Find where the given text appears and provide that cell's center as [X, Y] coordinate. 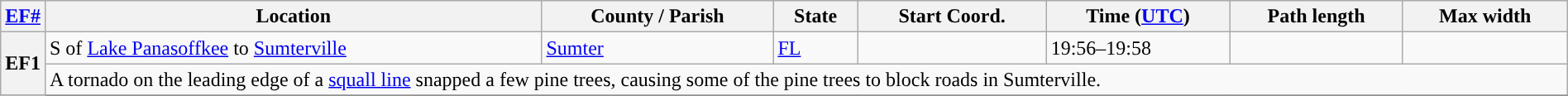
EF# [23, 17]
Location [293, 17]
19:56–19:58 [1138, 48]
Path length [1317, 17]
Time (UTC) [1138, 17]
Start Coord. [952, 17]
County / Parish [657, 17]
S of Lake Panasoffkee to Sumterville [293, 48]
Sumter [657, 48]
Max width [1485, 17]
State [815, 17]
EF1 [23, 64]
A tornado on the leading edge of a squall line snapped a few pine trees, causing some of the pine trees to block roads in Sumterville. [806, 79]
FL [815, 48]
